Extract the (x, y) coordinate from the center of the cell holding the provided text.  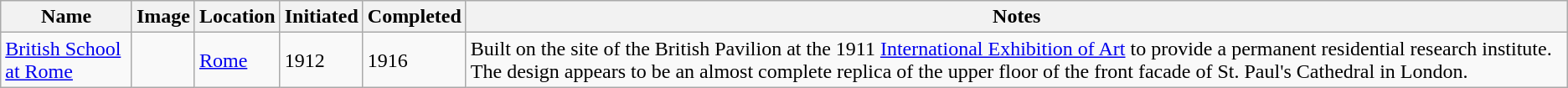
Location (237, 17)
Notes (1017, 17)
Completed (414, 17)
1916 (414, 60)
British School at Rome (67, 60)
Image (162, 17)
1912 (322, 60)
Initiated (322, 17)
Name (67, 17)
Rome (237, 60)
